Detect which cell encompasses the target text, then output its [x, y] center coordinate. 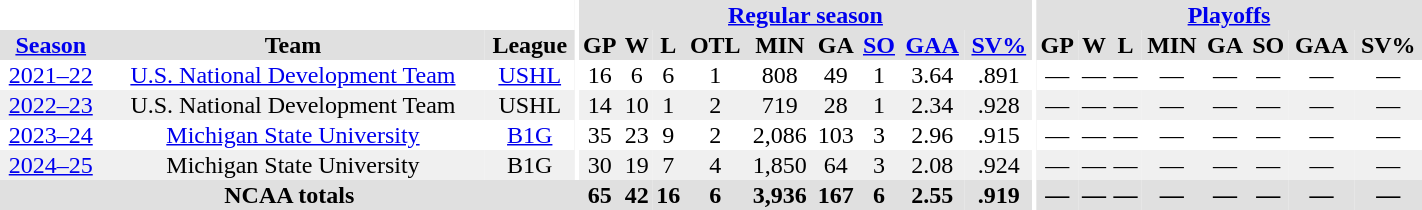
2024–25 [51, 165]
49 [836, 75]
2021–22 [51, 75]
2.55 [932, 195]
4 [716, 165]
.928 [998, 105]
9 [668, 135]
NCAA totals [290, 195]
OTL [716, 45]
35 [600, 135]
10 [637, 105]
14 [600, 105]
19 [637, 165]
Season [51, 45]
28 [836, 105]
Playoffs [1229, 15]
.915 [998, 135]
Team [294, 45]
65 [600, 195]
3,936 [780, 195]
1,850 [780, 165]
30 [600, 165]
2.96 [932, 135]
.924 [998, 165]
7 [668, 165]
167 [836, 195]
42 [637, 195]
64 [836, 165]
2,086 [780, 135]
2022–23 [51, 105]
.919 [998, 195]
.891 [998, 75]
2.34 [932, 105]
719 [780, 105]
3.64 [932, 75]
2023–24 [51, 135]
2.08 [932, 165]
23 [637, 135]
Regular season [806, 15]
103 [836, 135]
League [530, 45]
808 [780, 75]
